From the cell containing the given text, extract its center point as (X, Y) coordinate. 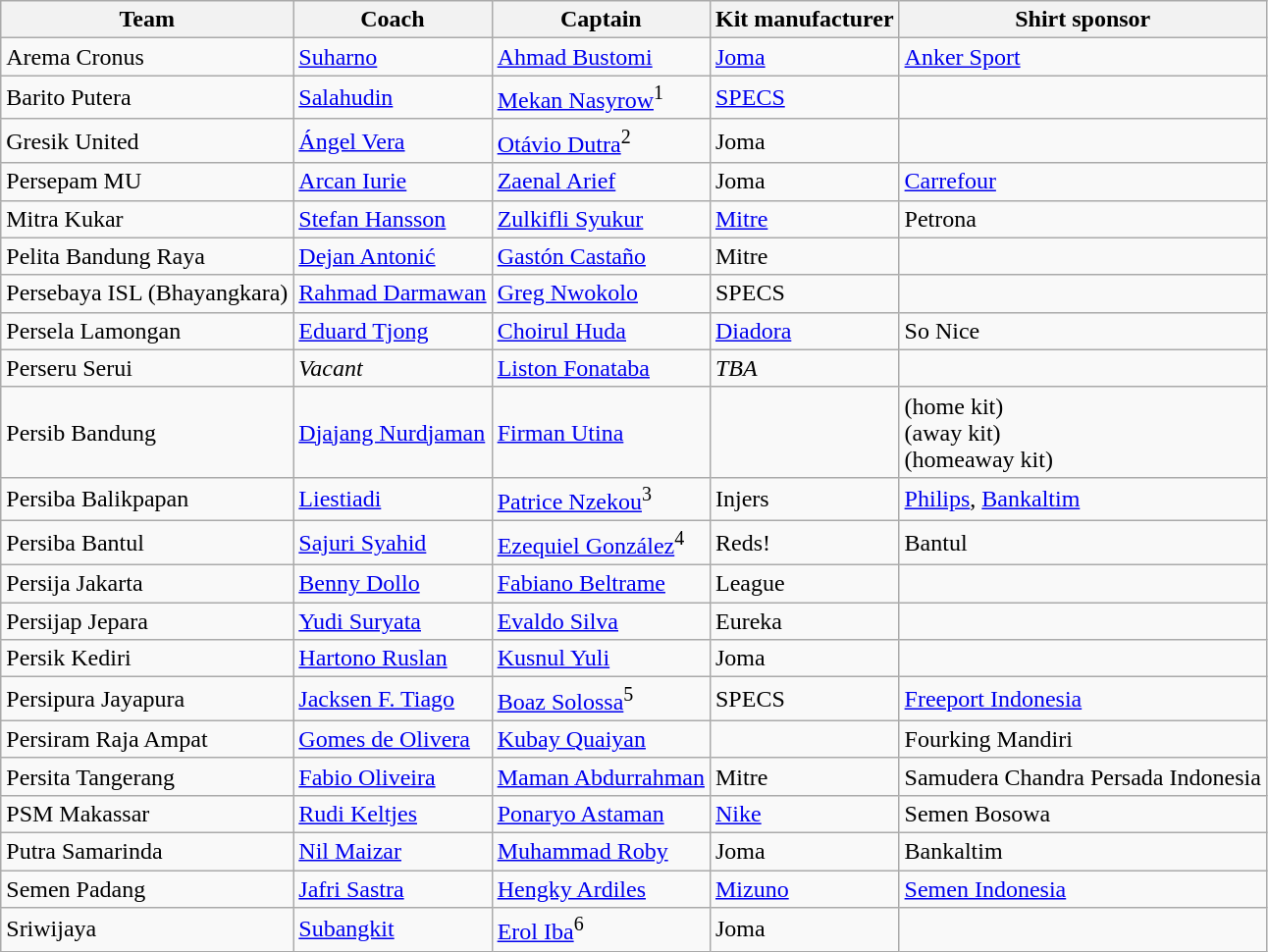
Captain (601, 20)
Suharno (393, 57)
Persib Bandung (147, 432)
Benny Dollo (393, 584)
Coach (393, 20)
Ángel Vera (393, 141)
Semen Indonesia (1083, 889)
Persipura Jayapura (147, 699)
Mitra Kukar (147, 219)
Samudera Chandra Persada Indonesia (1083, 776)
Eduard Tjong (393, 331)
PSM Makassar (147, 814)
Fourking Mandiri (1083, 739)
Perseru Serui (147, 368)
Gresik United (147, 141)
Team (147, 20)
Persijap Jepara (147, 621)
Otávio Dutra2 (601, 141)
Anker Sport (1083, 57)
Vacant (393, 368)
Muhammad Roby (601, 851)
Injers (805, 499)
Mekan Nasyrow1 (601, 98)
Kusnul Yuli (601, 659)
Patrice Nzekou3 (601, 499)
Ezequiel González4 (601, 544)
Kubay Quaiyan (601, 739)
Freeport Indonesia (1083, 699)
Barito Putera (147, 98)
Sriwijaya (147, 930)
Persiram Raja Ampat (147, 739)
Subangkit (393, 930)
Eureka (805, 621)
Choirul Huda (601, 331)
Petrona (1083, 219)
Rudi Keltjes (393, 814)
Persik Kediri (147, 659)
Gastón Castaño (601, 256)
Ahmad Bustomi (601, 57)
Persiba Balikpapan (147, 499)
Shirt sponsor (1083, 20)
Maman Abdurrahman (601, 776)
Nil Maizar (393, 851)
TBA (805, 368)
Liston Fonataba (601, 368)
Rahmad Darmawan (393, 293)
Bankaltim (1083, 851)
Hartono Ruslan (393, 659)
Semen Bosowa (1083, 814)
Reds! (805, 544)
Semen Padang (147, 889)
Evaldo Silva (601, 621)
Persela Lamongan (147, 331)
Arema Cronus (147, 57)
Persita Tangerang (147, 776)
Mizuno (805, 889)
Putra Samarinda (147, 851)
Salahudin (393, 98)
Arcan Iurie (393, 182)
Liestiadi (393, 499)
Ponaryo Astaman (601, 814)
Persepam MU (147, 182)
Persiba Bantul (147, 544)
Carrefour (1083, 182)
(home kit) (away kit) (homeaway kit) (1083, 432)
Stefan Hansson (393, 219)
Dejan Antonić (393, 256)
Bantul (1083, 544)
Jacksen F. Tiago (393, 699)
Sajuri Syahid (393, 544)
Nike (805, 814)
Firman Utina (601, 432)
Hengky Ardiles (601, 889)
Pelita Bandung Raya (147, 256)
Djajang Nurdjaman (393, 432)
Philips, Bankaltim (1083, 499)
Diadora (805, 331)
Greg Nwokolo (601, 293)
Fabiano Beltrame (601, 584)
Persebaya ISL (Bhayangkara) (147, 293)
Yudi Suryata (393, 621)
Erol Iba6 (601, 930)
Boaz Solossa5 (601, 699)
Fabio Oliveira (393, 776)
Zulkifli Syukur (601, 219)
Gomes de Olivera (393, 739)
Kit manufacturer (805, 20)
So Nice (1083, 331)
Zaenal Arief (601, 182)
League (805, 584)
Persija Jakarta (147, 584)
Jafri Sastra (393, 889)
